Identify which cell holds the provided text, then report its [X, Y] central coordinate. 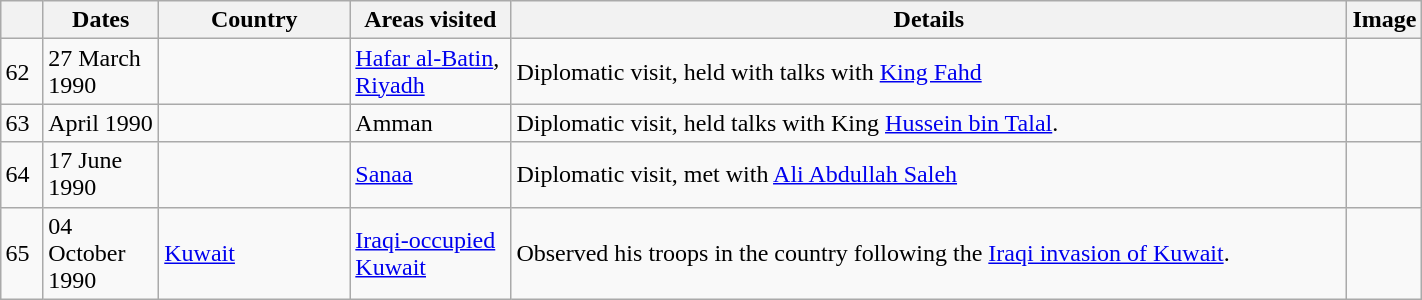
27 March 1990 [101, 72]
April 1990 [101, 123]
Diplomatic visit, held talks with King Hussein bin Talal. [929, 123]
Kuwait [254, 253]
65 [22, 253]
Country [254, 20]
17 June 1990 [101, 174]
Hafar al-Batin, Riyadh [430, 72]
Observed his troops in the country following the Iraqi invasion of Kuwait. [929, 253]
Sanaa [430, 174]
Diplomatic visit, held with talks with King Fahd [929, 72]
Image [1384, 20]
04 October 1990 [101, 253]
64 [22, 174]
62 [22, 72]
Details [929, 20]
Areas visited [430, 20]
Amman [430, 123]
Dates [101, 20]
63 [22, 123]
Diplomatic visit, met with Ali Abdullah Saleh [929, 174]
Iraqi-occupied Kuwait [430, 253]
